Search for the cell housing the specified text and yield its [x, y] center coordinate. 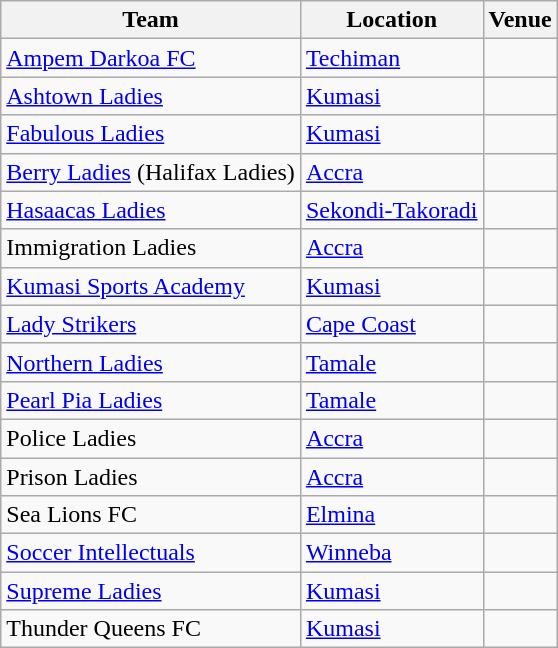
Immigration Ladies [151, 248]
Elmina [392, 515]
Ashtown Ladies [151, 96]
Team [151, 20]
Ampem Darkoa FC [151, 58]
Winneba [392, 553]
Location [392, 20]
Hasaacas Ladies [151, 210]
Venue [520, 20]
Techiman [392, 58]
Supreme Ladies [151, 591]
Thunder Queens FC [151, 629]
Kumasi Sports Academy [151, 286]
Soccer Intellectuals [151, 553]
Sea Lions FC [151, 515]
Cape Coast [392, 324]
Northern Ladies [151, 362]
Sekondi-Takoradi [392, 210]
Lady Strikers [151, 324]
Prison Ladies [151, 477]
Police Ladies [151, 438]
Berry Ladies (Halifax Ladies) [151, 172]
Fabulous Ladies [151, 134]
Pearl Pia Ladies [151, 400]
